For the text-containing cell, return its midpoint in [x, y] coordinate format. 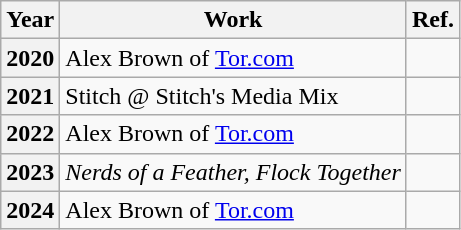
2024 [30, 210]
Ref. [432, 20]
2021 [30, 96]
Nerds of a Feather, Flock Together [234, 172]
2023 [30, 172]
Year [30, 20]
2022 [30, 134]
2020 [30, 58]
Stitch @ Stitch's Media Mix [234, 96]
Work [234, 20]
